For the text-containing cell, return its midpoint in [x, y] coordinate format. 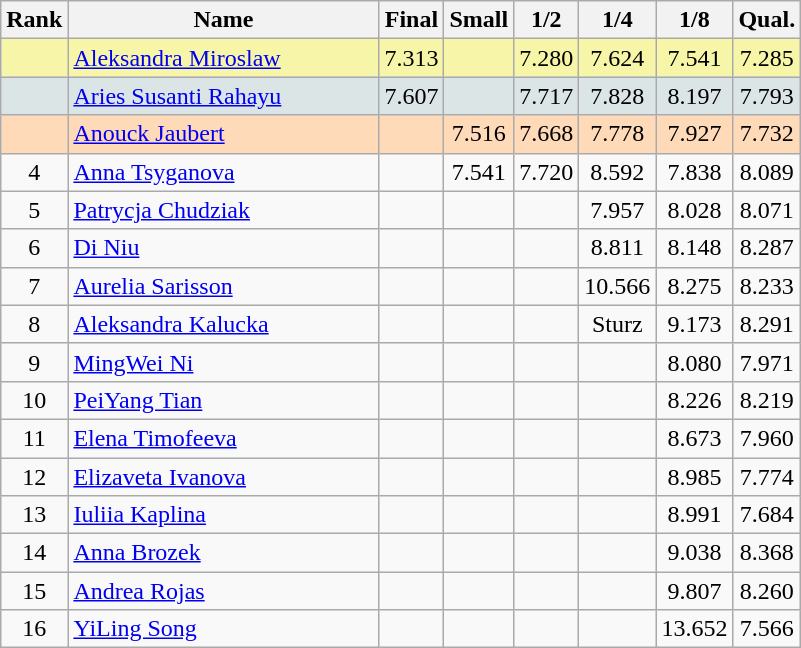
8.985 [694, 477]
7.720 [546, 172]
8.368 [767, 553]
Sturz [618, 324]
7.607 [412, 96]
8.219 [767, 400]
16 [34, 629]
Name [224, 20]
8.811 [618, 248]
1/2 [546, 20]
Aries Susanti Rahayu [224, 96]
7.280 [546, 58]
9.173 [694, 324]
Rank [34, 20]
7.668 [546, 134]
8.080 [694, 362]
Qual. [767, 20]
7.684 [767, 515]
13.652 [694, 629]
8.287 [767, 248]
Andrea Rojas [224, 591]
8.028 [694, 210]
8.148 [694, 248]
8.275 [694, 286]
7.516 [479, 134]
7.960 [767, 438]
7.957 [618, 210]
YiLing Song [224, 629]
7.313 [412, 58]
10 [34, 400]
7.838 [694, 172]
10.566 [618, 286]
Patrycja Chudziak [224, 210]
4 [34, 172]
7.566 [767, 629]
Elizaveta Ivanova [224, 477]
8 [34, 324]
8.991 [694, 515]
7.774 [767, 477]
Aleksandra Kalucka [224, 324]
5 [34, 210]
8.226 [694, 400]
8.089 [767, 172]
Anna Tsyganova [224, 172]
12 [34, 477]
8.233 [767, 286]
8.673 [694, 438]
7.717 [546, 96]
8.592 [618, 172]
8.291 [767, 324]
13 [34, 515]
8.071 [767, 210]
Anouck Jaubert [224, 134]
6 [34, 248]
1/4 [618, 20]
MingWei Ni [224, 362]
PeiYang Tian [224, 400]
7.624 [618, 58]
9.038 [694, 553]
9.807 [694, 591]
7.778 [618, 134]
Aurelia Sarisson [224, 286]
7 [34, 286]
7.732 [767, 134]
7.285 [767, 58]
Small [479, 20]
Final [412, 20]
Anna Brozek [224, 553]
14 [34, 553]
7.971 [767, 362]
7.927 [694, 134]
11 [34, 438]
1/8 [694, 20]
7.793 [767, 96]
Iuliia Kaplina [224, 515]
8.197 [694, 96]
Di Niu [224, 248]
Elena Timofeeva [224, 438]
8.260 [767, 591]
7.828 [618, 96]
15 [34, 591]
9 [34, 362]
Aleksandra Miroslaw [224, 58]
